Locate the cell with the specified text and output its [x, y] center coordinate. 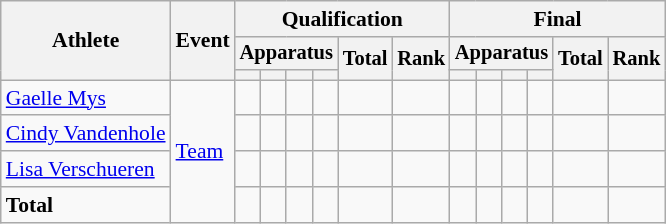
Final [558, 19]
Cindy Vandenhole [86, 134]
Team [203, 151]
Qualification [342, 19]
Lisa Verschueren [86, 169]
Athlete [86, 40]
Event [203, 40]
Gaelle Mys [86, 98]
